Search for the cell housing the specified text and yield its [X, Y] center coordinate. 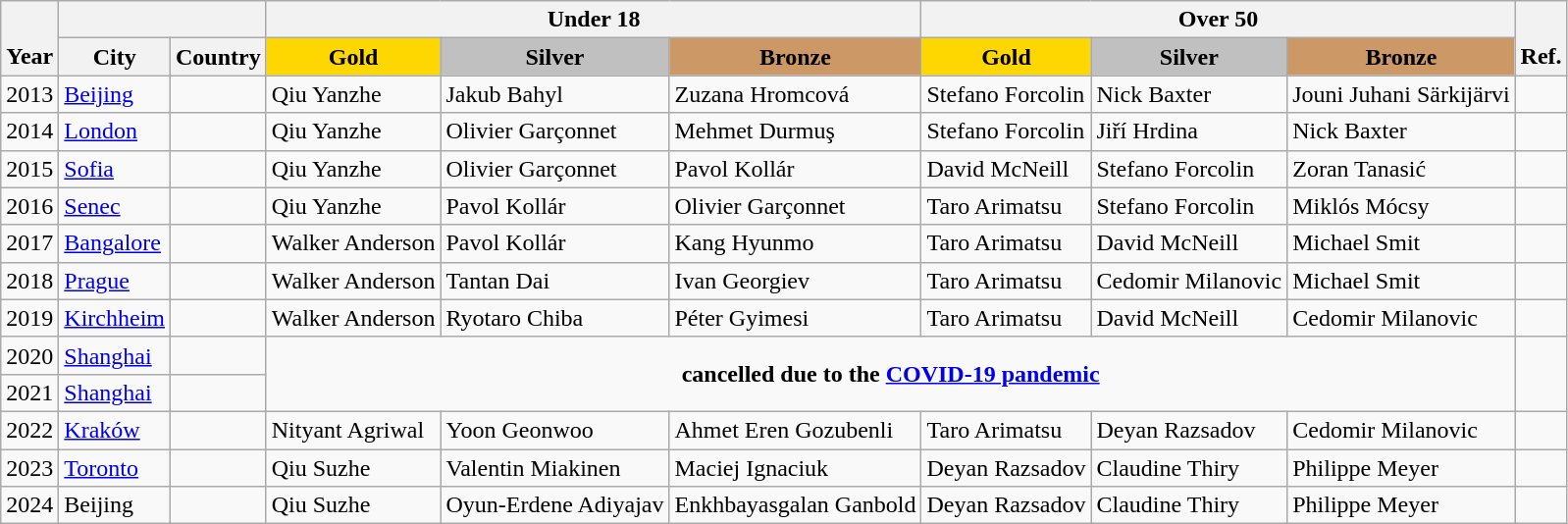
Ref. [1541, 57]
London [115, 131]
2017 [29, 243]
2013 [29, 94]
Péter Gyimesi [795, 318]
2023 [29, 468]
Jakub Bahyl [555, 94]
Bangalore [115, 243]
2022 [29, 430]
Senec [115, 206]
Oyun-Erdene Adiyajav [555, 505]
Valentin Miakinen [555, 468]
2016 [29, 206]
Prague [115, 281]
cancelled due to the COVID-19 pandemic [891, 374]
2018 [29, 281]
Zoran Tanasić [1401, 169]
2020 [29, 355]
Tantan Dai [555, 281]
Year [29, 57]
Jouni Juhani Särkijärvi [1401, 94]
Ahmet Eren Gozubenli [795, 430]
2014 [29, 131]
Kang Hyunmo [795, 243]
Under 18 [594, 20]
Miklós Mócsy [1401, 206]
2019 [29, 318]
Over 50 [1219, 20]
Zuzana Hromcová [795, 94]
Nityant Agriwal [353, 430]
City [115, 57]
Maciej Ignaciuk [795, 468]
Yoon Geonwoo [555, 430]
Kirchheim [115, 318]
Kraków [115, 430]
2024 [29, 505]
Sofia [115, 169]
Enkhbayasgalan Ganbold [795, 505]
Ivan Georgiev [795, 281]
2015 [29, 169]
Ryotaro Chiba [555, 318]
2021 [29, 393]
Country [219, 57]
Mehmet Durmuş [795, 131]
Toronto [115, 468]
Jiří Hrdina [1189, 131]
